Identify which cell holds the provided text, then report its [x, y] central coordinate. 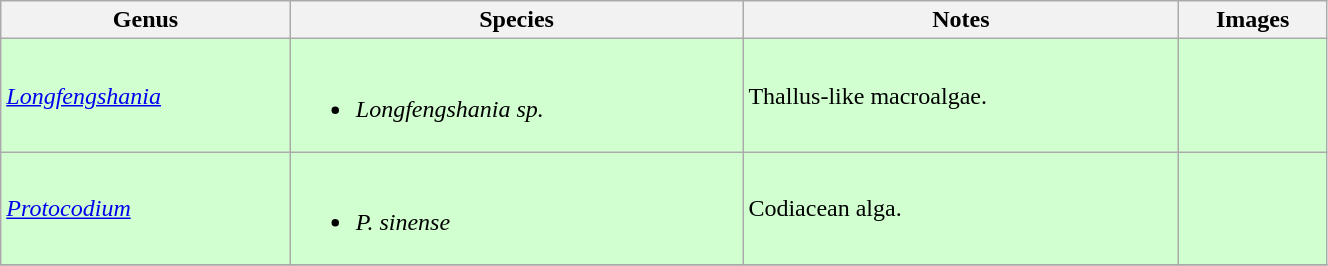
Longfengshania [146, 96]
Genus [146, 20]
Longfengshania sp. [516, 96]
Codiacean alga. [961, 208]
P. sinense [516, 208]
Notes [961, 20]
Images [1252, 20]
Thallus-like macroalgae. [961, 96]
Species [516, 20]
Protocodium [146, 208]
